Locate the cell with the specified text and output its [x, y] center coordinate. 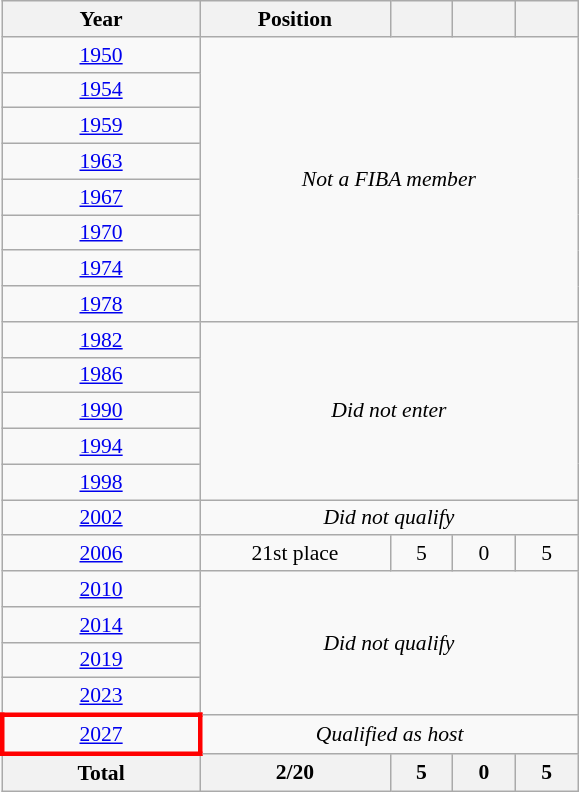
21st place [295, 554]
2002 [101, 518]
1978 [101, 304]
1959 [101, 126]
Position [295, 19]
Did not enter [389, 411]
Year [101, 19]
1982 [101, 340]
1994 [101, 447]
Qualified as host [389, 734]
1954 [101, 90]
2010 [101, 589]
Not a FIBA member [389, 180]
2014 [101, 625]
1986 [101, 375]
1950 [101, 55]
1967 [101, 197]
2/20 [295, 772]
Total [101, 772]
1998 [101, 482]
1974 [101, 269]
2027 [101, 734]
1990 [101, 411]
1970 [101, 233]
1963 [101, 162]
2006 [101, 554]
2019 [101, 660]
2023 [101, 696]
